Scan for the cell matching the given text and deliver its [x, y] coordinate at center. 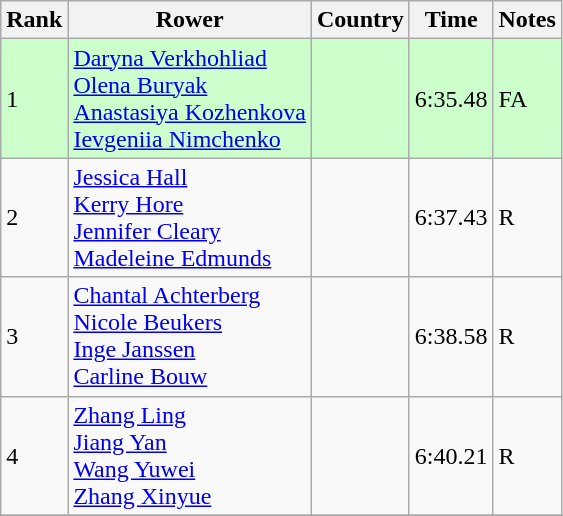
3 [34, 336]
Daryna VerkhohliadOlena BuryakAnastasiya KozhenkovaIevgeniia Nimchenko [190, 98]
Zhang LingJiang YanWang YuweiZhang Xinyue [190, 456]
2 [34, 218]
Notes [527, 20]
Chantal AchterbergNicole BeukersInge JanssenCarline Bouw [190, 336]
Rank [34, 20]
FA [527, 98]
Jessica HallKerry HoreJennifer ClearyMadeleine Edmunds [190, 218]
Time [451, 20]
6:35.48 [451, 98]
4 [34, 456]
6:37.43 [451, 218]
1 [34, 98]
6:38.58 [451, 336]
Rower [190, 20]
Country [361, 20]
6:40.21 [451, 456]
